Scan for the cell matching the given text and deliver its [X, Y] coordinate at center. 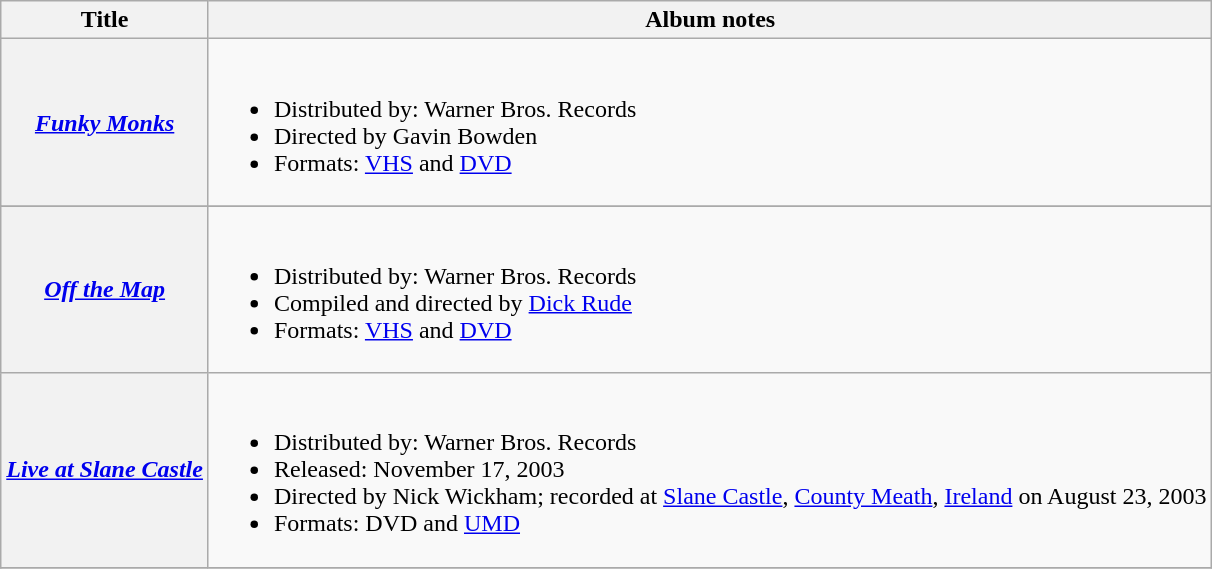
Funky Monks [105, 122]
Off the Map [105, 290]
Album notes [710, 20]
Live at Slane Castle [105, 470]
Distributed by: Warner Bros. RecordsDirected by Gavin BowdenFormats: VHS and DVD [710, 122]
Title [105, 20]
Distributed by: Warner Bros. RecordsCompiled and directed by Dick RudeFormats: VHS and DVD [710, 290]
